Identify which cell holds the provided text, then report its (X, Y) central coordinate. 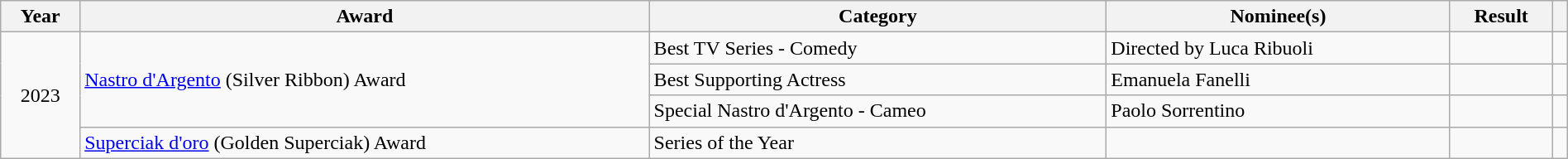
Superciak d'oro (Golden Superciak) Award (365, 142)
Result (1501, 17)
Special Nastro d'Argento - Cameo (878, 111)
Best Supporting Actress (878, 79)
Paolo Sorrentino (1279, 111)
Award (365, 17)
Year (41, 17)
Directed by Luca Ribuoli (1279, 48)
Category (878, 17)
Nastro d'Argento (Silver Ribbon) Award (365, 79)
Emanuela Fanelli (1279, 79)
Best TV Series - Comedy (878, 48)
Nominee(s) (1279, 17)
2023 (41, 95)
Series of the Year (878, 142)
